Return [x, y] of the center of cell containing provided text 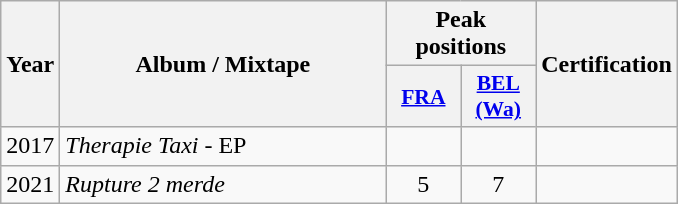
2021 [30, 184]
Certification [607, 64]
Album / Mixtape [223, 64]
5 [424, 184]
Therapie Taxi - EP [223, 146]
FRA [424, 96]
2017 [30, 146]
Year [30, 64]
Peak positions [461, 34]
Rupture 2 merde [223, 184]
BEL (Wa) [498, 96]
7 [498, 184]
